Locate the cell with the specified text and output its (X, Y) center coordinate. 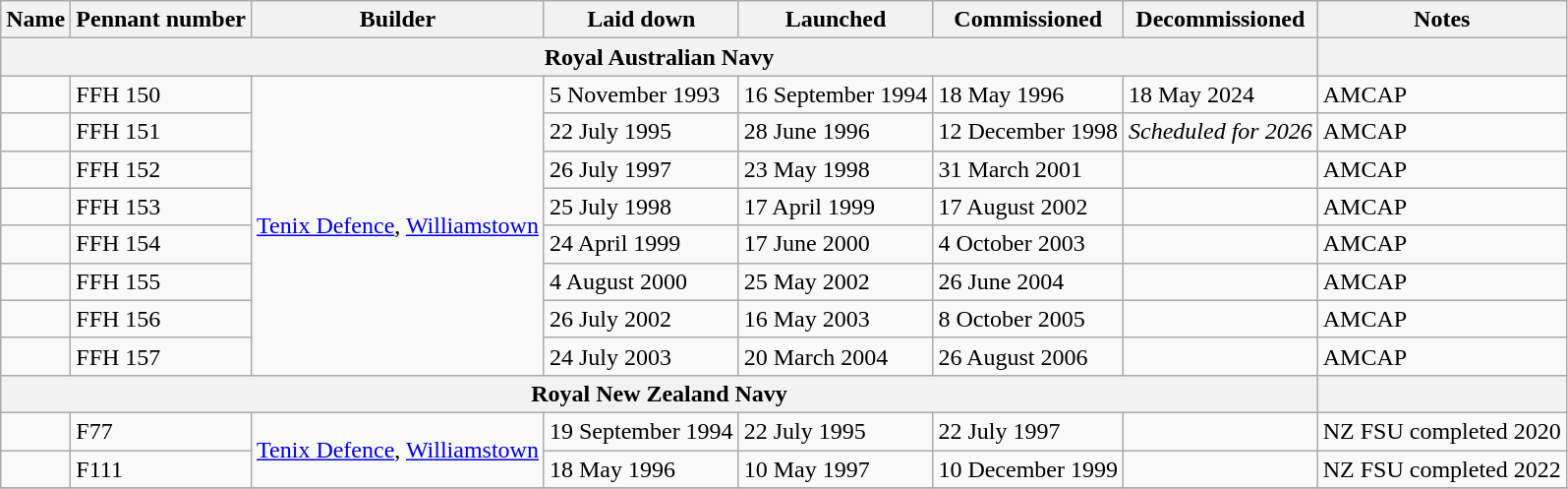
26 August 2006 (1028, 356)
16 May 2003 (836, 319)
12 December 1998 (1028, 132)
26 July 2002 (641, 319)
FFH 154 (161, 244)
NZ FSU completed 2020 (1441, 431)
Launched (836, 20)
F111 (161, 469)
26 June 2004 (1028, 281)
Royal New Zealand Navy (659, 394)
31 March 2001 (1028, 169)
Royal Australian Navy (659, 57)
FFH 150 (161, 94)
24 April 1999 (641, 244)
24 July 2003 (641, 356)
18 May 2024 (1221, 94)
Notes (1441, 20)
Builder (398, 20)
FFH 153 (161, 207)
Laid down (641, 20)
5 November 1993 (641, 94)
Name (35, 20)
4 August 2000 (641, 281)
FFH 156 (161, 319)
26 July 1997 (641, 169)
17 June 2000 (836, 244)
4 October 2003 (1028, 244)
FFH 151 (161, 132)
Commissioned (1028, 20)
Pennant number (161, 20)
Scheduled for 2026 (1221, 132)
8 October 2005 (1028, 319)
F77 (161, 431)
23 May 1998 (836, 169)
10 December 1999 (1028, 469)
20 March 2004 (836, 356)
Decommissioned (1221, 20)
19 September 1994 (641, 431)
FFH 157 (161, 356)
FFH 152 (161, 169)
22 July 1997 (1028, 431)
17 August 2002 (1028, 207)
25 July 1998 (641, 207)
16 September 1994 (836, 94)
10 May 1997 (836, 469)
NZ FSU completed 2022 (1441, 469)
FFH 155 (161, 281)
25 May 2002 (836, 281)
17 April 1999 (836, 207)
28 June 1996 (836, 132)
